Locate the cell with the specified text and output its [x, y] center coordinate. 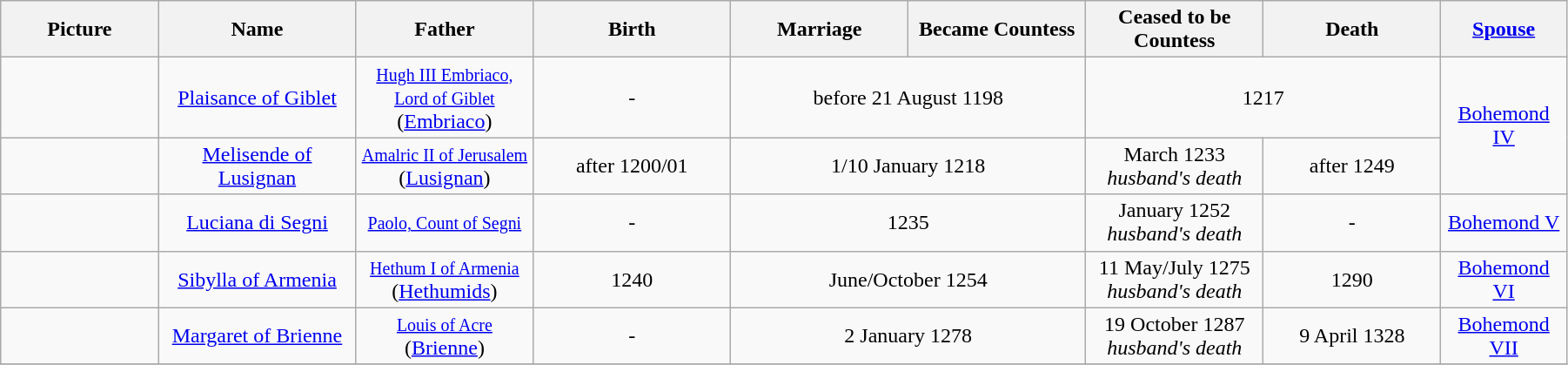
Sibylla of Armenia [258, 279]
Hugh III Embriaco, Lord of Giblet (Embriaco) [445, 98]
Picture [80, 30]
1240 [632, 279]
9 April 1328 [1352, 336]
Hethum I of Armenia (Hethumids) [445, 279]
Luciana di Segni [258, 223]
Spouse [1504, 30]
March 1233husband's death [1175, 166]
Paolo, Count of Segni [445, 223]
Bohemond V [1504, 223]
after 1200/01 [632, 166]
1/10 January 1218 [908, 166]
Name [258, 30]
1290 [1352, 279]
before 21 August 1198 [908, 98]
Bohemond VII [1504, 336]
Amalric II of Jerusalem (Lusignan) [445, 166]
Louis of Acre (Brienne) [445, 336]
Birth [632, 30]
1217 [1263, 98]
Death [1352, 30]
11 May/July 1275husband's death [1175, 279]
June/October 1254 [908, 279]
Margaret of Brienne [258, 336]
after 1249 [1352, 166]
Father [445, 30]
Melisende of Lusignan [258, 166]
Bohemond VI [1504, 279]
Ceased to be Countess [1175, 30]
19 October 1287husband's death [1175, 336]
Bohemond IV [1504, 125]
January 1252husband's death [1175, 223]
Became Countess [997, 30]
Marriage [820, 30]
Plaisance of Giblet [258, 98]
2 January 1278 [908, 336]
1235 [908, 223]
